Scan for the cell matching the given text and deliver its [x, y] coordinate at center. 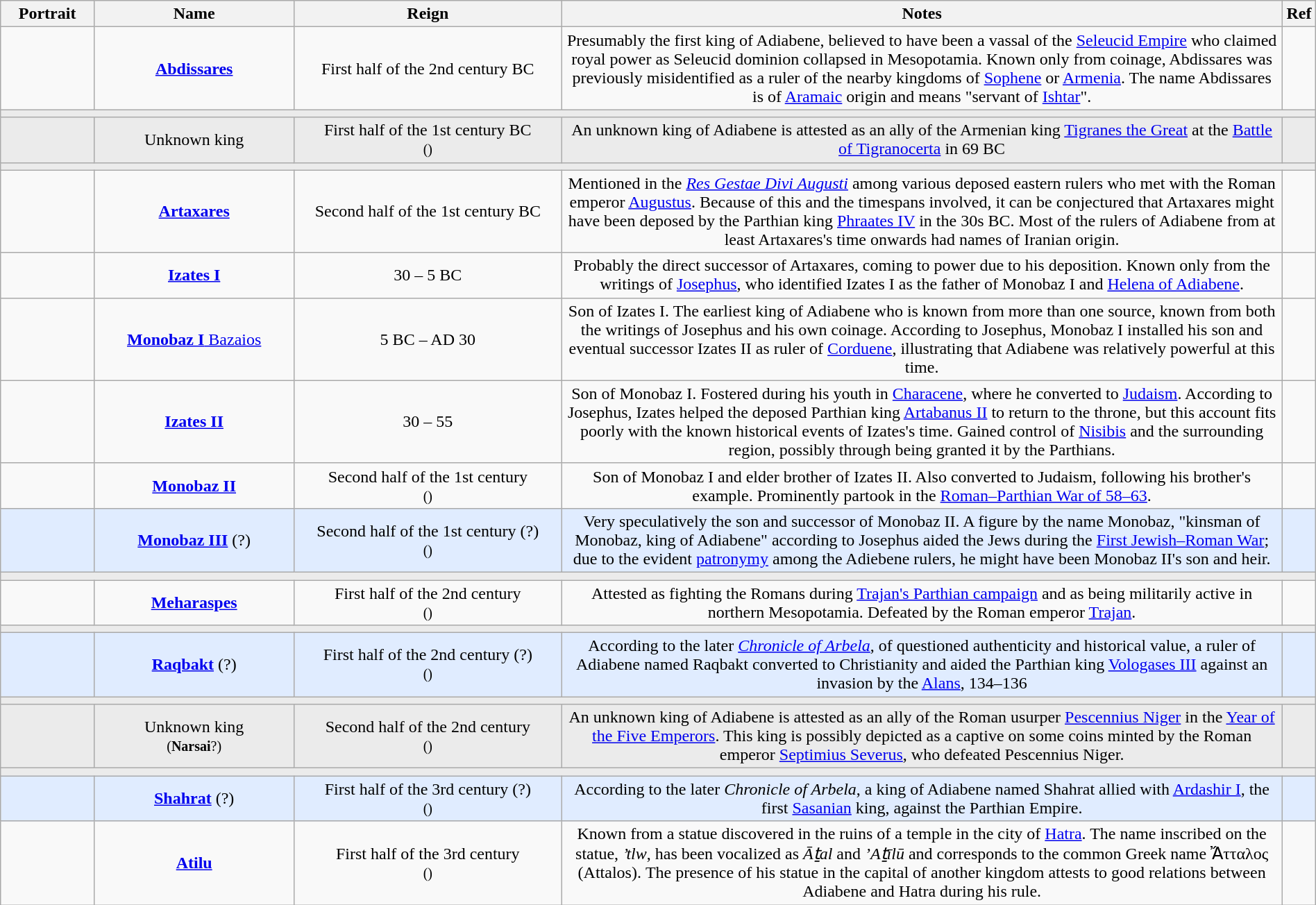
Second half of the 1st century() [428, 486]
Second half of the 1st century (?)() [428, 540]
Portrait [47, 14]
Atilu [194, 863]
Monobaz III (?) [194, 540]
Notes [922, 14]
Artaxares [194, 211]
An unknown king of Adiabene is attested as an ally of the Armenian king Tigranes the Great at the Battle of Tigranocerta in 69 BC [922, 140]
Shahrat (?) [194, 798]
Izates II [194, 422]
Second half of the 1st century BC [428, 211]
Reign [428, 14]
First half of the 3rd century() [428, 863]
First half of the 2nd century BC [428, 68]
Raqbakt (?) [194, 665]
Monobaz I Bazaios [194, 339]
Abdissares [194, 68]
Name [194, 14]
Unknown king(Narsai?) [194, 736]
Unknown king [194, 140]
Second half of the 2nd century() [428, 736]
First half of the 2nd century (?)() [428, 665]
Izates I [194, 275]
Meharaspes [194, 602]
30 – 55 [428, 422]
First half of the 3rd century (?)() [428, 798]
Ref [1299, 14]
First half of the 2nd century() [428, 602]
30 – 5 BC [428, 275]
Monobaz II [194, 486]
5 BC – AD 30 [428, 339]
First half of the 1st century BC() [428, 140]
